Detect which cell encompasses the target text, then output its (x, y) center coordinate. 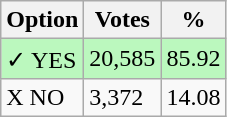
14.08 (194, 97)
✓ YES (42, 59)
X NO (42, 97)
% (194, 20)
Votes (122, 20)
20,585 (122, 59)
Option (42, 20)
85.92 (194, 59)
3,372 (122, 97)
